Scan for the cell matching the given text and deliver its (X, Y) coordinate at center. 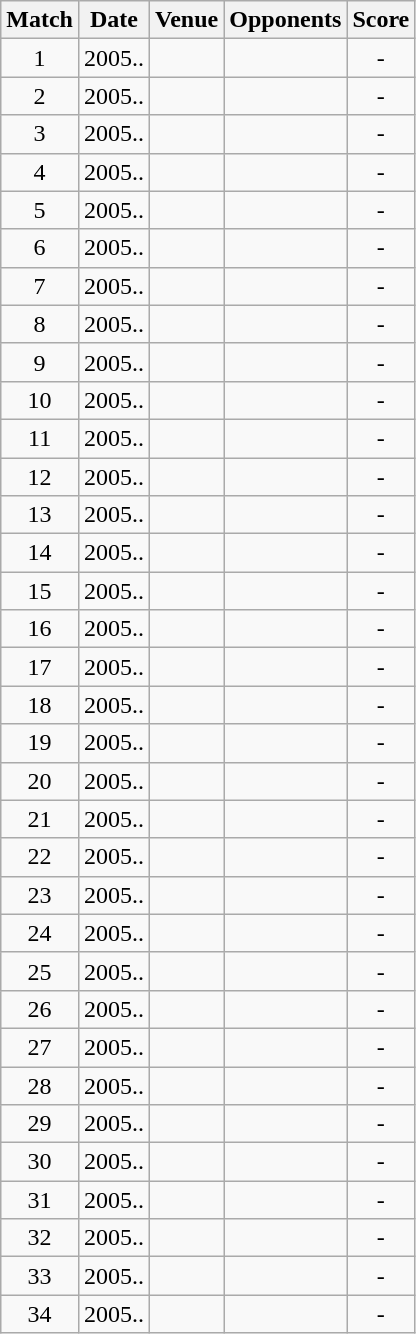
19 (40, 743)
4 (40, 172)
14 (40, 553)
28 (40, 1085)
8 (40, 324)
16 (40, 629)
33 (40, 1276)
32 (40, 1238)
24 (40, 933)
11 (40, 438)
Opponents (286, 20)
7 (40, 286)
3 (40, 134)
13 (40, 515)
Score (381, 20)
12 (40, 477)
2 (40, 96)
30 (40, 1162)
23 (40, 895)
34 (40, 1314)
1 (40, 58)
29 (40, 1124)
Venue (187, 20)
27 (40, 1047)
10 (40, 400)
18 (40, 705)
5 (40, 210)
31 (40, 1200)
9 (40, 362)
15 (40, 591)
22 (40, 857)
20 (40, 781)
25 (40, 971)
17 (40, 667)
6 (40, 248)
26 (40, 1009)
Date (114, 20)
Match (40, 20)
21 (40, 819)
